Pinpoint the cell where the given text exists, returning its (x, y) midpoint coordinate. 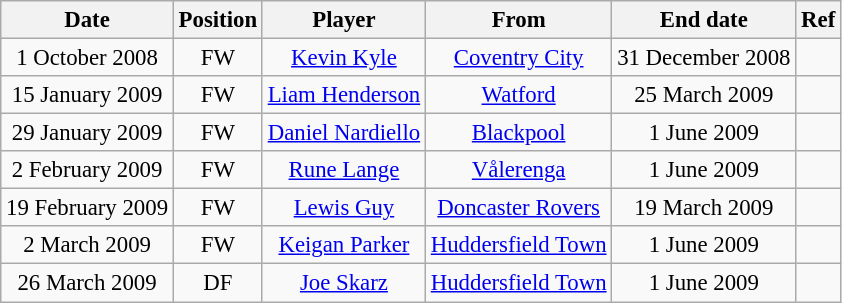
Lewis Guy (344, 208)
Kevin Kyle (344, 58)
26 March 2009 (88, 283)
Watford (518, 95)
19 February 2009 (88, 208)
End date (704, 20)
From (518, 20)
Player (344, 20)
1 October 2008 (88, 58)
Date (88, 20)
Rune Lange (344, 170)
Liam Henderson (344, 95)
31 December 2008 (704, 58)
19 March 2009 (704, 208)
Position (218, 20)
Ref (818, 20)
15 January 2009 (88, 95)
Coventry City (518, 58)
2 March 2009 (88, 245)
25 March 2009 (704, 95)
Joe Skarz (344, 283)
Doncaster Rovers (518, 208)
Keigan Parker (344, 245)
DF (218, 283)
2 February 2009 (88, 170)
29 January 2009 (88, 133)
Vålerenga (518, 170)
Daniel Nardiello (344, 133)
Blackpool (518, 133)
